Output the [x, y] coordinate of the center of the cell containing the given text.  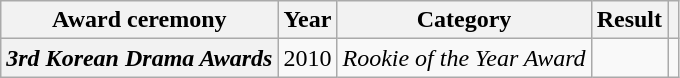
Award ceremony [140, 20]
2010 [308, 58]
Year [308, 20]
3rd Korean Drama Awards [140, 58]
Category [464, 20]
Result [629, 20]
Rookie of the Year Award [464, 58]
